Provide the (x, y) coordinate of the cell's center where the given text is located.  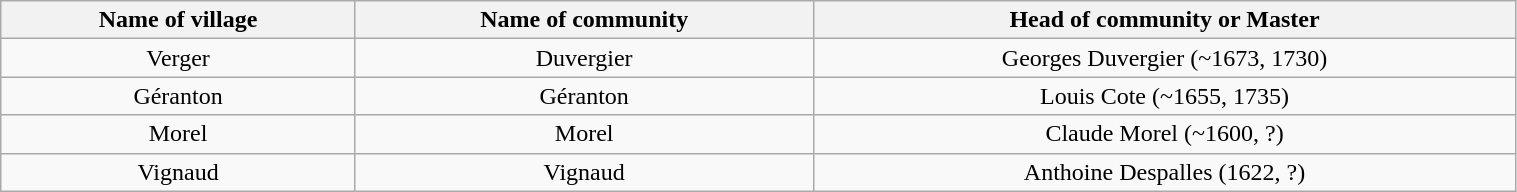
Head of community or Master (1164, 20)
Name of community (584, 20)
Louis Cote (~1655, 1735) (1164, 96)
Anthoine Despalles (1622, ?) (1164, 172)
Georges Duvergier (~1673, 1730) (1164, 58)
Claude Morel (~1600, ?) (1164, 134)
Duvergier (584, 58)
Name of village (178, 20)
Verger (178, 58)
